From the cell containing the given text, extract its center point as [x, y] coordinate. 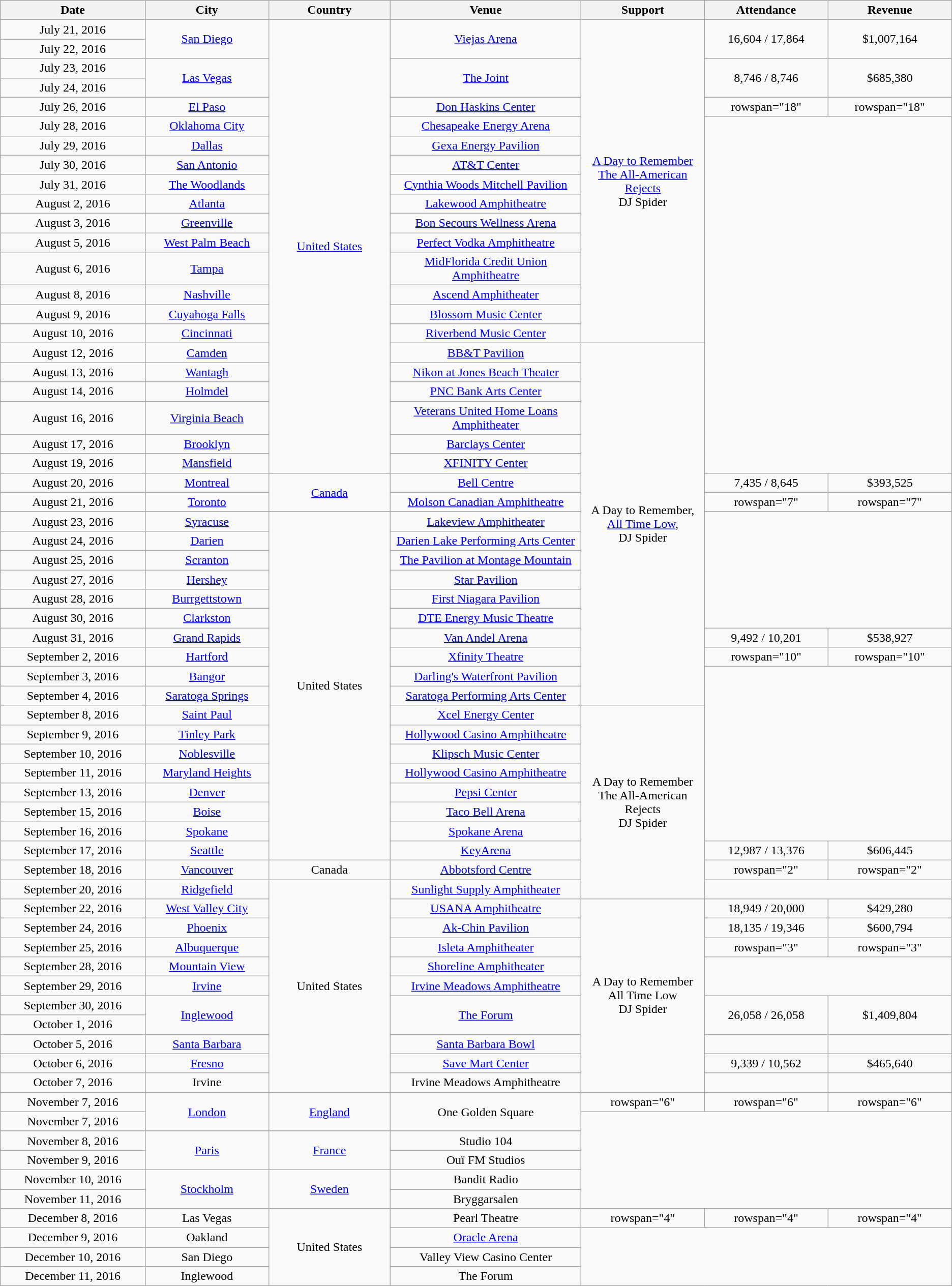
Bon Secours Wellness Arena [485, 223]
Riverbend Music Center [485, 334]
Studio 104 [485, 1141]
August 2, 2016 [73, 203]
August 24, 2016 [73, 541]
Blossom Music Center [485, 314]
One Golden Square [485, 1112]
September 13, 2016 [73, 792]
October 5, 2016 [73, 1044]
KeyArena [485, 850]
16,604 / 17,864 [766, 39]
Revenue [890, 10]
Abbotsford Centre [485, 870]
August 20, 2016 [73, 483]
July 28, 2016 [73, 126]
December 11, 2016 [73, 1276]
Venue [485, 10]
September 29, 2016 [73, 986]
Bandit Radio [485, 1179]
August 27, 2016 [73, 579]
Seattle [206, 850]
Holmdel [206, 392]
September 8, 2016 [73, 715]
Spokane Arena [485, 831]
El Paso [206, 107]
Darien [206, 541]
July 26, 2016 [73, 107]
Brooklyn [206, 444]
October 1, 2016 [73, 1025]
August 28, 2016 [73, 599]
USANA Amphitheatre [485, 909]
Xcel Energy Center [485, 715]
Mansfield [206, 463]
Nashville [206, 295]
$606,445 [890, 850]
18,949 / 20,000 [766, 909]
Attendance [766, 10]
Ouï FM Studios [485, 1160]
Bell Centre [485, 483]
Hartford [206, 657]
Maryland Heights [206, 773]
October 6, 2016 [73, 1063]
Grand Rapids [206, 638]
Fresno [206, 1063]
July 21, 2016 [73, 29]
San Antonio [206, 165]
Shoreline Amphitheater [485, 967]
August 17, 2016 [73, 444]
Lakeview Amphitheater [485, 521]
August 19, 2016 [73, 463]
November 8, 2016 [73, 1141]
A Day to RememberAll Time LowDJ Spider [643, 996]
Oracle Arena [485, 1238]
November 11, 2016 [73, 1199]
December 10, 2016 [73, 1257]
Scranton [206, 560]
Bryggarsalen [485, 1199]
A Day to Remember,All Time Low,DJ Spider [643, 524]
September 25, 2016 [73, 947]
$538,927 [890, 638]
Santa Barbara Bowl [485, 1044]
BB&T Pavilion [485, 353]
Toronto [206, 502]
The Woodlands [206, 184]
Viejas Arena [485, 39]
August 5, 2016 [73, 243]
Saratoga Performing Arts Center [485, 696]
West Palm Beach [206, 243]
July 31, 2016 [73, 184]
September 16, 2016 [73, 831]
September 28, 2016 [73, 967]
AT&T Center [485, 165]
Camden [206, 353]
MidFlorida Credit Union Amphitheatre [485, 268]
Xfinity Theatre [485, 657]
Burrgettstown [206, 599]
October 7, 2016 [73, 1083]
Ascend Amphitheater [485, 295]
December 9, 2016 [73, 1238]
Isleta Amphitheater [485, 947]
Gexa Energy Pavilion [485, 145]
September 11, 2016 [73, 773]
August 25, 2016 [73, 560]
$1,007,164 [890, 39]
9,492 / 10,201 [766, 638]
September 10, 2016 [73, 754]
September 18, 2016 [73, 870]
August 31, 2016 [73, 638]
Wantagh [206, 372]
Country [330, 10]
$393,525 [890, 483]
Sweden [330, 1189]
DTE Energy Music Theatre [485, 618]
August 14, 2016 [73, 392]
$685,380 [890, 78]
The Pavilion at Montage Mountain [485, 560]
Tampa [206, 268]
September 3, 2016 [73, 676]
Saint Paul [206, 715]
PNC Bank Arts Center [485, 392]
City [206, 10]
26,058 / 26,058 [766, 1015]
Don Haskins Center [485, 107]
Cynthia Woods Mitchell Pavilion [485, 184]
Taco Bell Arena [485, 812]
July 22, 2016 [73, 49]
August 9, 2016 [73, 314]
Phoenix [206, 928]
September 22, 2016 [73, 909]
9,339 / 10,562 [766, 1063]
12,987 / 13,376 [766, 850]
December 8, 2016 [73, 1218]
Save Mart Center [485, 1063]
Sunlight Supply Amphitheater [485, 889]
Saratoga Springs [206, 696]
$429,280 [890, 909]
Stockholm [206, 1189]
August 8, 2016 [73, 295]
18,135 / 19,346 [766, 928]
Paris [206, 1150]
Montreal [206, 483]
November 9, 2016 [73, 1160]
Cincinnati [206, 334]
Barclays Center [485, 444]
August 3, 2016 [73, 223]
Denver [206, 792]
Ridgefield [206, 889]
September 15, 2016 [73, 812]
England [330, 1112]
West Valley City [206, 909]
Lakewood Amphitheatre [485, 203]
Van Andel Arena [485, 638]
Darling's Waterfront Pavilion [485, 676]
Nikon at Jones Beach Theater [485, 372]
Pepsi Center [485, 792]
Klipsch Music Center [485, 754]
8,746 / 8,746 [766, 78]
September 2, 2016 [73, 657]
July 30, 2016 [73, 165]
First Niagara Pavilion [485, 599]
August 13, 2016 [73, 372]
Syracuse [206, 521]
August 12, 2016 [73, 353]
Vancouver [206, 870]
France [330, 1150]
Albuquerque [206, 947]
Cuyahoga Falls [206, 314]
Dallas [206, 145]
July 24, 2016 [73, 87]
London [206, 1112]
Perfect Vodka Amphitheatre [485, 243]
$1,409,804 [890, 1015]
July 29, 2016 [73, 145]
August 10, 2016 [73, 334]
Virginia Beach [206, 418]
September 17, 2016 [73, 850]
August 21, 2016 [73, 502]
Mountain View [206, 967]
XFINITY Center [485, 463]
September 9, 2016 [73, 734]
Valley View Casino Center [485, 1257]
Spokane [206, 831]
7,435 / 8,645 [766, 483]
August 6, 2016 [73, 268]
$600,794 [890, 928]
Atlanta [206, 203]
Veterans United Home Loans Amphitheater [485, 418]
September 30, 2016 [73, 1005]
Boise [206, 812]
September 20, 2016 [73, 889]
Tinley Park [206, 734]
November 10, 2016 [73, 1179]
The Joint [485, 78]
August 23, 2016 [73, 521]
Bangor [206, 676]
Chesapeake Energy Arena [485, 126]
$465,640 [890, 1063]
Noblesville [206, 754]
July 23, 2016 [73, 68]
August 30, 2016 [73, 618]
September 24, 2016 [73, 928]
Hershey [206, 579]
Oklahoma City [206, 126]
Date [73, 10]
Santa Barbara [206, 1044]
Oakland [206, 1238]
Clarkston [206, 618]
Star Pavilion [485, 579]
Support [643, 10]
September 4, 2016 [73, 696]
Pearl Theatre [485, 1218]
Molson Canadian Amphitheatre [485, 502]
Ak-Chin Pavilion [485, 928]
Greenville [206, 223]
Darien Lake Performing Arts Center [485, 541]
August 16, 2016 [73, 418]
